Locate the cell with the specified text and output its [X, Y] center coordinate. 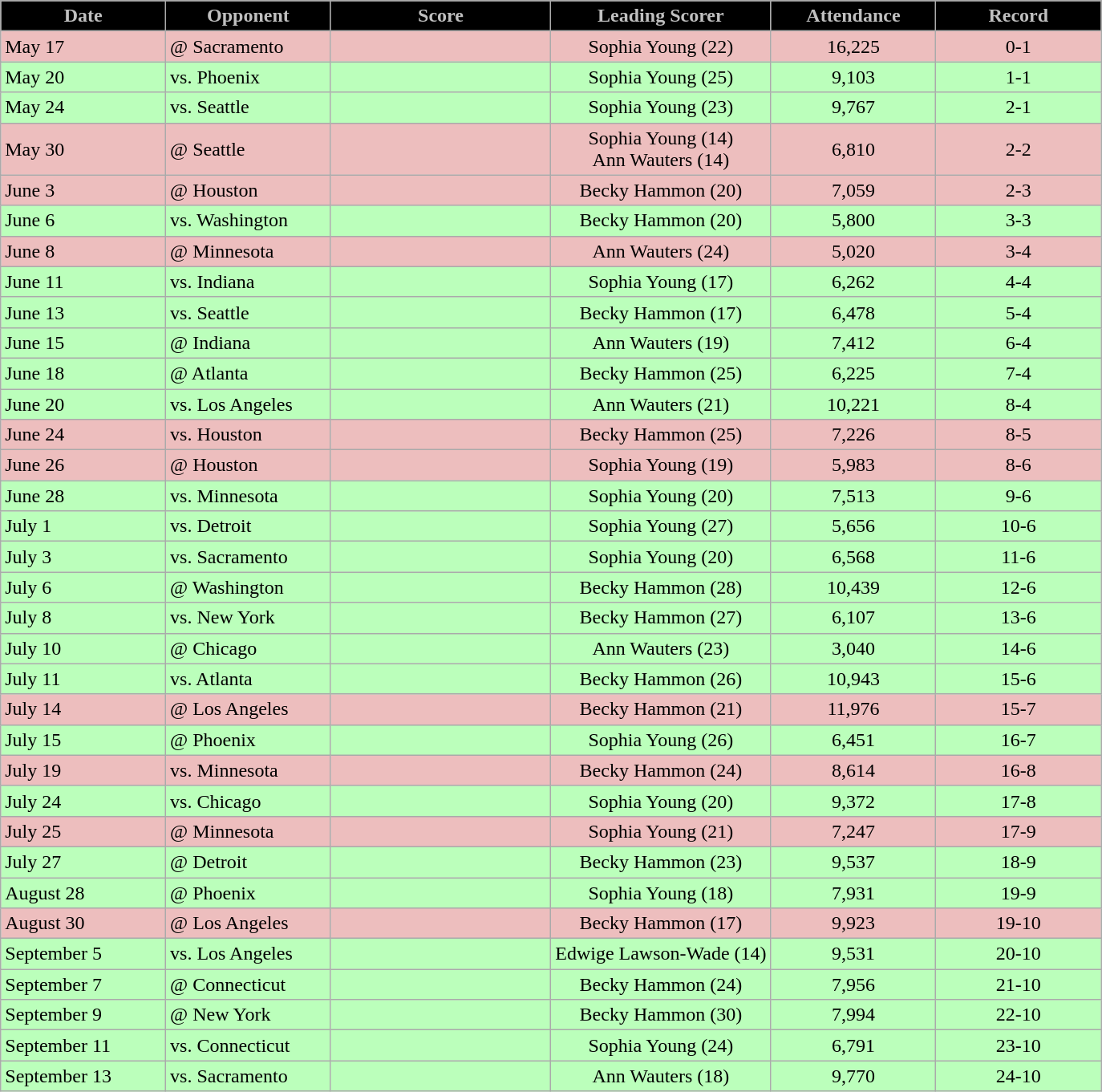
5,800 [853, 221]
August 28 [83, 893]
Becky Hammon (30) [661, 1015]
Becky Hammon (26) [661, 679]
19-9 [1019, 893]
10-6 [1019, 526]
September 5 [83, 954]
Becky Hammon (23) [661, 862]
Sophia Young (27) [661, 526]
May 30 [83, 149]
Sophia Young (23) [661, 108]
June 6 [83, 221]
Ann Wauters (23) [661, 648]
July 11 [83, 679]
Ann Wauters (21) [661, 404]
24-10 [1019, 1076]
Score [440, 16]
15-7 [1019, 709]
vs. Detroit [249, 526]
September 13 [83, 1076]
4-4 [1019, 282]
6,262 [853, 282]
7,226 [853, 435]
18-9 [1019, 862]
6-4 [1019, 343]
vs. New York [249, 618]
5,020 [853, 251]
@ Chicago [249, 648]
July 19 [83, 770]
8-5 [1019, 435]
Sophia Young (24) [661, 1045]
Opponent [249, 16]
@ New York [249, 1015]
@ Seattle [249, 149]
2-1 [1019, 108]
8-4 [1019, 404]
Ann Wauters (18) [661, 1076]
June 24 [83, 435]
9-6 [1019, 496]
June 18 [83, 373]
vs. Atlanta [249, 679]
May 17 [83, 47]
Ann Wauters (24) [661, 251]
1-1 [1019, 77]
5,656 [853, 526]
Sophia Young (17) [661, 282]
9,537 [853, 862]
July 27 [83, 862]
17-8 [1019, 801]
July 6 [83, 587]
@ Washington [249, 587]
19-10 [1019, 924]
16-8 [1019, 770]
Record [1019, 16]
Sophia Young (19) [661, 465]
June 15 [83, 343]
Sophia Young (14) Ann Wauters (14) [661, 149]
June 28 [83, 496]
10,439 [853, 587]
@ Connecticut [249, 984]
7,513 [853, 496]
9,767 [853, 108]
vs. Chicago [249, 801]
12-6 [1019, 587]
Sophia Young (18) [661, 893]
15-6 [1019, 679]
2-2 [1019, 149]
vs. Washington [249, 221]
10,221 [853, 404]
September 11 [83, 1045]
0-1 [1019, 47]
Leading Scorer [661, 16]
Becky Hammon (28) [661, 587]
9,770 [853, 1076]
8-6 [1019, 465]
@ Detroit [249, 862]
@ Atlanta [249, 373]
21-10 [1019, 984]
@ Indiana [249, 343]
7,956 [853, 984]
2-3 [1019, 190]
July 14 [83, 709]
@ Sacramento [249, 47]
July 24 [83, 801]
23-10 [1019, 1045]
Edwige Lawson-Wade (14) [661, 954]
July 8 [83, 618]
September 7 [83, 984]
July 10 [83, 648]
11-6 [1019, 557]
vs. Houston [249, 435]
6,107 [853, 618]
6,225 [853, 373]
9,923 [853, 924]
20-10 [1019, 954]
July 25 [83, 831]
May 20 [83, 77]
June 11 [83, 282]
7,994 [853, 1015]
Sophia Young (21) [661, 831]
10,943 [853, 679]
6,568 [853, 557]
8,614 [853, 770]
6,451 [853, 740]
June 26 [83, 465]
17-9 [1019, 831]
11,976 [853, 709]
Sophia Young (22) [661, 47]
Becky Hammon (21) [661, 709]
22-10 [1019, 1015]
July 1 [83, 526]
Ann Wauters (19) [661, 343]
vs. Indiana [249, 282]
3,040 [853, 648]
7,059 [853, 190]
7-4 [1019, 373]
7,412 [853, 343]
Sophia Young (25) [661, 77]
13-6 [1019, 618]
16-7 [1019, 740]
Becky Hammon (27) [661, 618]
6,478 [853, 312]
vs. Connecticut [249, 1045]
September 9 [83, 1015]
6,810 [853, 149]
June 3 [83, 190]
9,531 [853, 954]
9,103 [853, 77]
7,931 [853, 893]
14-6 [1019, 648]
May 24 [83, 108]
June 8 [83, 251]
Attendance [853, 16]
June 20 [83, 404]
July 3 [83, 557]
Sophia Young (26) [661, 740]
Date [83, 16]
July 15 [83, 740]
vs. Phoenix [249, 77]
6,791 [853, 1045]
June 13 [83, 312]
August 30 [83, 924]
5-4 [1019, 312]
5,983 [853, 465]
3-3 [1019, 221]
7,247 [853, 831]
9,372 [853, 801]
3-4 [1019, 251]
16,225 [853, 47]
